Locate the cell with the specified text and output its [X, Y] center coordinate. 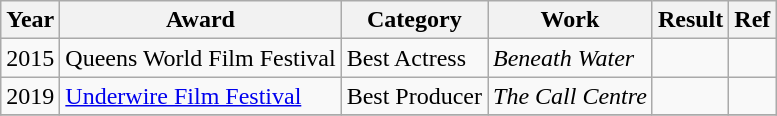
Category [414, 20]
Underwire Film Festival [200, 96]
Result [690, 20]
Award [200, 20]
Year [30, 20]
2019 [30, 96]
Beneath Water [570, 58]
Ref [752, 20]
Work [570, 20]
The Call Centre [570, 96]
2015 [30, 58]
Queens World Film Festival [200, 58]
Best Actress [414, 58]
Best Producer [414, 96]
